Determine the (X, Y) coordinate at the center of the cell enclosing the given text.  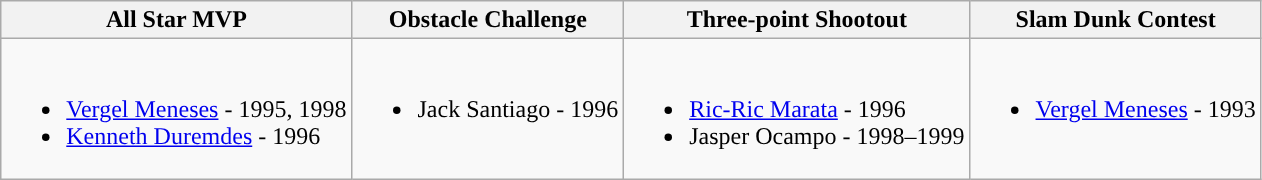
All Star MVP (176, 20)
Jack Santiago - 1996 (488, 109)
Slam Dunk Contest (1116, 20)
Ric-Ric Marata - 1996Jasper Ocampo - 1998–1999 (797, 109)
Vergel Meneses - 1993 (1116, 109)
Vergel Meneses - 1995, 1998Kenneth Duremdes - 1996 (176, 109)
Obstacle Challenge (488, 20)
Three-point Shootout (797, 20)
